Identify which cell holds the provided text, then report its (x, y) central coordinate. 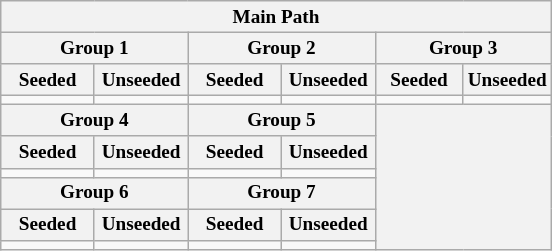
Group 3 (463, 48)
Group 5 (282, 121)
Group 7 (282, 193)
Group 6 (94, 193)
Group 4 (94, 121)
Main Path (276, 17)
Group 2 (282, 48)
Group 1 (94, 48)
